Pinpoint the cell where the given text exists, returning its (X, Y) midpoint coordinate. 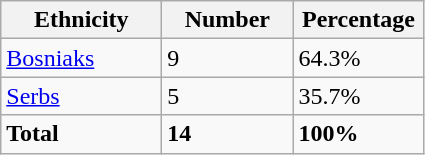
Serbs (82, 96)
Number (228, 20)
9 (228, 58)
Ethnicity (82, 20)
14 (228, 134)
64.3% (358, 58)
100% (358, 134)
5 (228, 96)
35.7% (358, 96)
Percentage (358, 20)
Total (82, 134)
Bosniaks (82, 58)
